Output the (X, Y) coordinate of the center of the cell containing the given text.  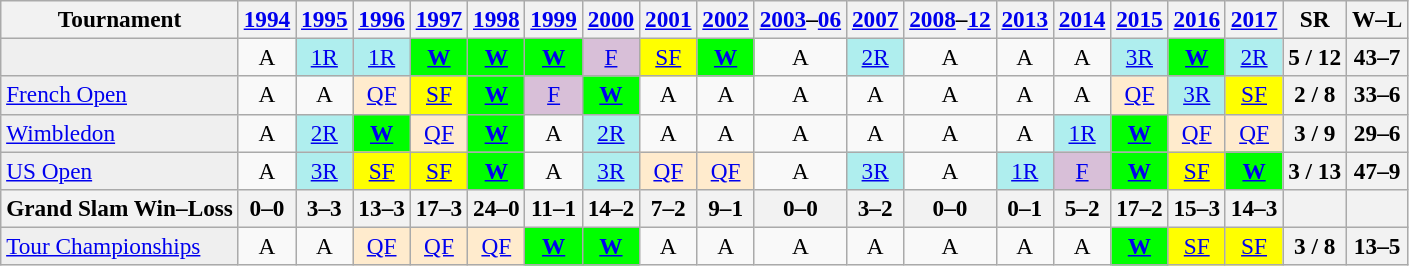
43–7 (1378, 57)
Tournament (120, 19)
2001 (668, 19)
3 / 8 (1315, 246)
2014 (1082, 19)
2003–06 (800, 19)
5 / 12 (1315, 57)
2016 (1196, 19)
US Open (120, 170)
14–2 (610, 208)
29–6 (1378, 133)
Wimbledon (120, 133)
1996 (382, 19)
2015 (1140, 19)
17–3 (438, 208)
2008–12 (950, 19)
Tour Championships (120, 246)
15–3 (1196, 208)
2002 (726, 19)
3–3 (324, 208)
9–1 (726, 208)
1999 (554, 19)
W–L (1378, 19)
2000 (610, 19)
SR (1315, 19)
French Open (120, 95)
13–3 (382, 208)
1998 (496, 19)
Grand Slam Win–Loss (120, 208)
14–3 (1254, 208)
2013 (1024, 19)
7–2 (668, 208)
3 / 9 (1315, 133)
3–2 (876, 208)
47–9 (1378, 170)
5–2 (1082, 208)
1995 (324, 19)
2007 (876, 19)
1997 (438, 19)
13–5 (1378, 246)
0–1 (1024, 208)
2 / 8 (1315, 95)
11–1 (554, 208)
3 / 13 (1315, 170)
33–6 (1378, 95)
24–0 (496, 208)
1994 (266, 19)
2017 (1254, 19)
17–2 (1140, 208)
